Identify which cell holds the provided text, then report its [x, y] central coordinate. 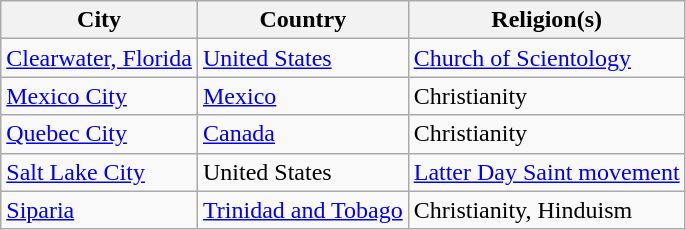
City [100, 20]
Religion(s) [546, 20]
Mexico [302, 96]
Latter Day Saint movement [546, 172]
Trinidad and Tobago [302, 210]
Salt Lake City [100, 172]
Church of Scientology [546, 58]
Christianity, Hinduism [546, 210]
Quebec City [100, 134]
Mexico City [100, 96]
Canada [302, 134]
Clearwater, Florida [100, 58]
Country [302, 20]
Siparia [100, 210]
